For the text-containing cell, return its midpoint in [x, y] coordinate format. 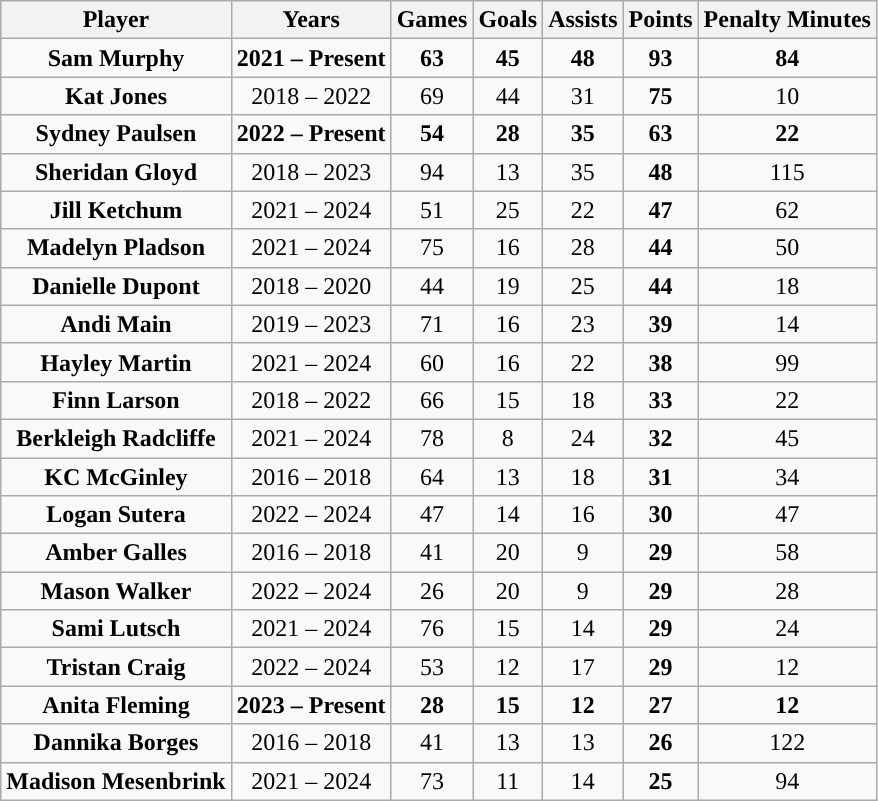
69 [432, 96]
19 [508, 286]
27 [660, 705]
2019 – 2023 [311, 324]
38 [660, 362]
KC McGinley [116, 477]
10 [787, 96]
Sheridan Gloyd [116, 172]
62 [787, 210]
54 [432, 134]
Amber Galles [116, 553]
Logan Sutera [116, 515]
71 [432, 324]
64 [432, 477]
53 [432, 667]
Player [116, 20]
Andi Main [116, 324]
Mason Walker [116, 591]
2018 – 2023 [311, 172]
8 [508, 438]
39 [660, 324]
73 [432, 781]
Tristan Craig [116, 667]
33 [660, 400]
Dannika Borges [116, 743]
Berkleigh Radcliffe [116, 438]
Sami Lutsch [116, 629]
Anita Fleming [116, 705]
Sydney Paulsen [116, 134]
60 [432, 362]
Penalty Minutes [787, 20]
122 [787, 743]
58 [787, 553]
Jill Ketchum [116, 210]
51 [432, 210]
99 [787, 362]
30 [660, 515]
2018 – 2020 [311, 286]
Hayley Martin [116, 362]
32 [660, 438]
11 [508, 781]
17 [583, 667]
23 [583, 324]
2023 – Present [311, 705]
Points [660, 20]
115 [787, 172]
2022 – Present [311, 134]
Madison Mesenbrink [116, 781]
Kat Jones [116, 96]
Finn Larson [116, 400]
50 [787, 248]
Assists [583, 20]
2021 – Present [311, 58]
34 [787, 477]
76 [432, 629]
Madelyn Pladson [116, 248]
66 [432, 400]
Danielle Dupont [116, 286]
Games [432, 20]
Goals [508, 20]
78 [432, 438]
Years [311, 20]
Sam Murphy [116, 58]
84 [787, 58]
93 [660, 58]
